Search for the cell housing the specified text and yield its [X, Y] center coordinate. 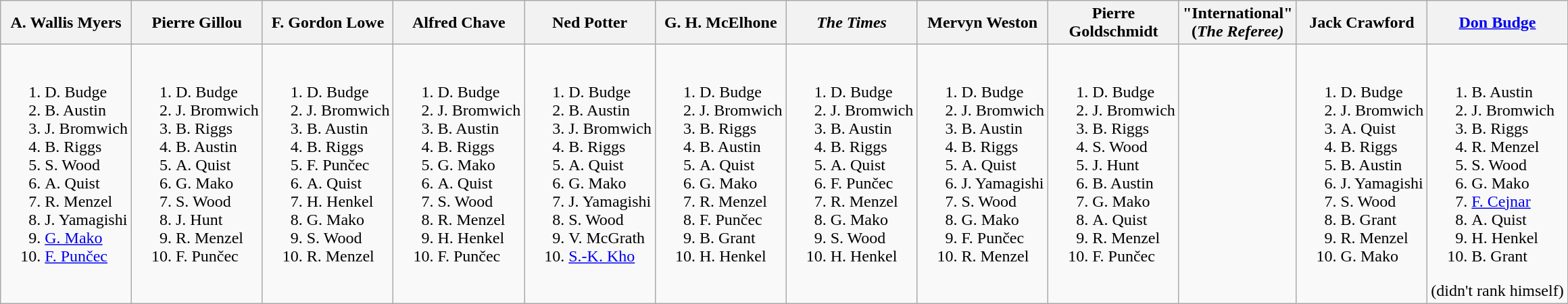
"International"(The Referee) [1238, 23]
Pierre Goldschmidt [1114, 23]
D. Budge J. Bromwich B. Austin B. Riggs G. Mako A. Quist S. Wood R. Menzel H. Henkel F. Punčec [459, 174]
The Times [852, 23]
Alfred Chave [459, 23]
Jack Crawford [1362, 23]
Ned Potter [590, 23]
F. Gordon Lowe [328, 23]
D. Budge B. Austin J. Bromwich B. Riggs A. Quist G. Mako J. Yamagishi S. Wood V. McGrath S.-K. Kho [590, 174]
D. Budge J. Bromwich B. Austin B. Riggs F. Punčec A. Quist H. Henkel G. Mako S. Wood R. Menzel [328, 174]
D. Budge J. Bromwich A. Quist B. Riggs B. Austin J. Yamagishi S. Wood B. Grant R. Menzel G. Mako [1362, 174]
B. Austin J. Bromwich B. Riggs R. Menzel S. Wood G. Mako F. Cejnar A. Quist H. Henkel B. Grant(didn't rank himself) [1498, 174]
Pierre Gillou [197, 23]
D. Budge J. Bromwich B. Riggs B. Austin A. Quist G. Mako S. Wood J. Hunt R. Menzel F. Punčec [197, 174]
Don Budge [1498, 23]
D. Budge J. Bromwich B. Riggs B. Austin A. Quist G. Mako R. Menzel F. Punčec B. Grant H. Henkel [720, 174]
D. Budge B. Austin J. Bromwich B. Riggs S. Wood A. Quist R. Menzel J. Yamagishi G. Mako F. Punčec [66, 174]
Mervyn Weston [983, 23]
D. Budge J. Bromwich B. Austin B. Riggs A. Quist J. Yamagishi S. Wood G. Mako F. Punčec R. Menzel [983, 174]
A. Wallis Myers [66, 23]
D. Budge J. Bromwich B. Austin B. Riggs A. Quist F. Punčec R. Menzel G. Mako S. Wood H. Henkel [852, 174]
D. Budge J. Bromwich B. Riggs S. Wood J. Hunt B. Austin G. Mako A. Quist R. Menzel F. Punčec [1114, 174]
G. H. McElhone [720, 23]
